Scan for the cell matching the given text and deliver its (x, y) coordinate at center. 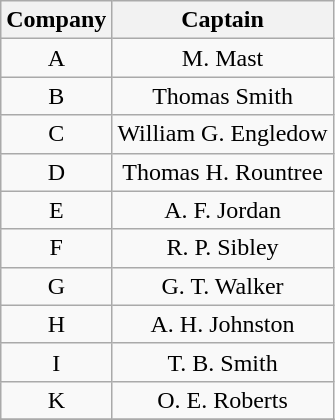
William G. Engledow (222, 134)
R. P. Sibley (222, 248)
Captain (222, 20)
Thomas Smith (222, 96)
Thomas H. Rountree (222, 172)
Company (56, 20)
M. Mast (222, 58)
K (56, 400)
A. F. Jordan (222, 210)
B (56, 96)
O. E. Roberts (222, 400)
G. T. Walker (222, 286)
I (56, 362)
C (56, 134)
D (56, 172)
H (56, 324)
E (56, 210)
A. H. Johnston (222, 324)
F (56, 248)
T. B. Smith (222, 362)
G (56, 286)
A (56, 58)
